Pinpoint the cell where the given text exists, returning its (X, Y) midpoint coordinate. 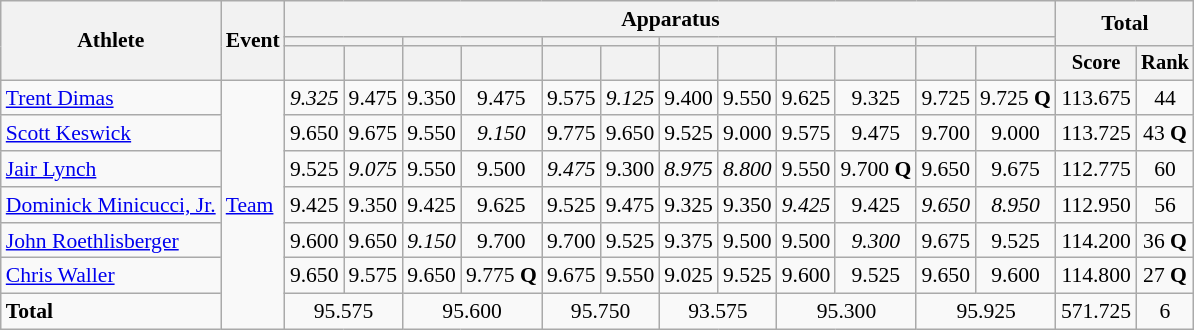
93.575 (718, 312)
9.125 (630, 98)
Event (253, 40)
9.025 (688, 276)
Rank (1165, 63)
112.775 (1096, 169)
8.975 (688, 169)
9.375 (688, 241)
8.950 (1016, 205)
Apparatus (670, 19)
Score (1096, 63)
95.925 (986, 312)
95.575 (344, 312)
27 Q (1165, 276)
6 (1165, 312)
571.725 (1096, 312)
95.300 (847, 312)
9.400 (688, 98)
36 Q (1165, 241)
Chris Waller (111, 276)
Team (253, 204)
56 (1165, 205)
9.075 (374, 169)
9.775 (572, 134)
Jair Lynch (111, 169)
9.775 Q (502, 276)
95.750 (600, 312)
Trent Dimas (111, 98)
43 Q (1165, 134)
Athlete (111, 40)
44 (1165, 98)
95.600 (472, 312)
9.700 Q (876, 169)
113.725 (1096, 134)
Scott Keswick (111, 134)
9.725 Q (1016, 98)
114.200 (1096, 241)
Dominick Minicucci, Jr. (111, 205)
112.950 (1096, 205)
John Roethlisberger (111, 241)
9.725 (946, 98)
8.800 (748, 169)
114.800 (1096, 276)
60 (1165, 169)
113.675 (1096, 98)
